Determine the [x, y] coordinate at the center of the cell enclosing the given text.  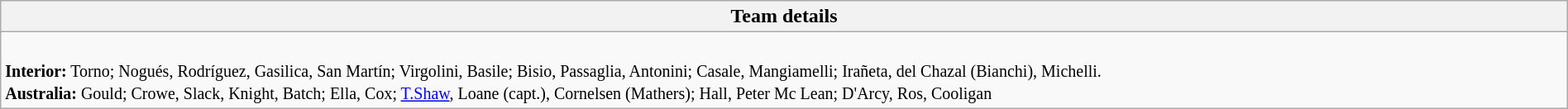
Team details [784, 17]
